Locate the cell with the specified text and output its [X, Y] center coordinate. 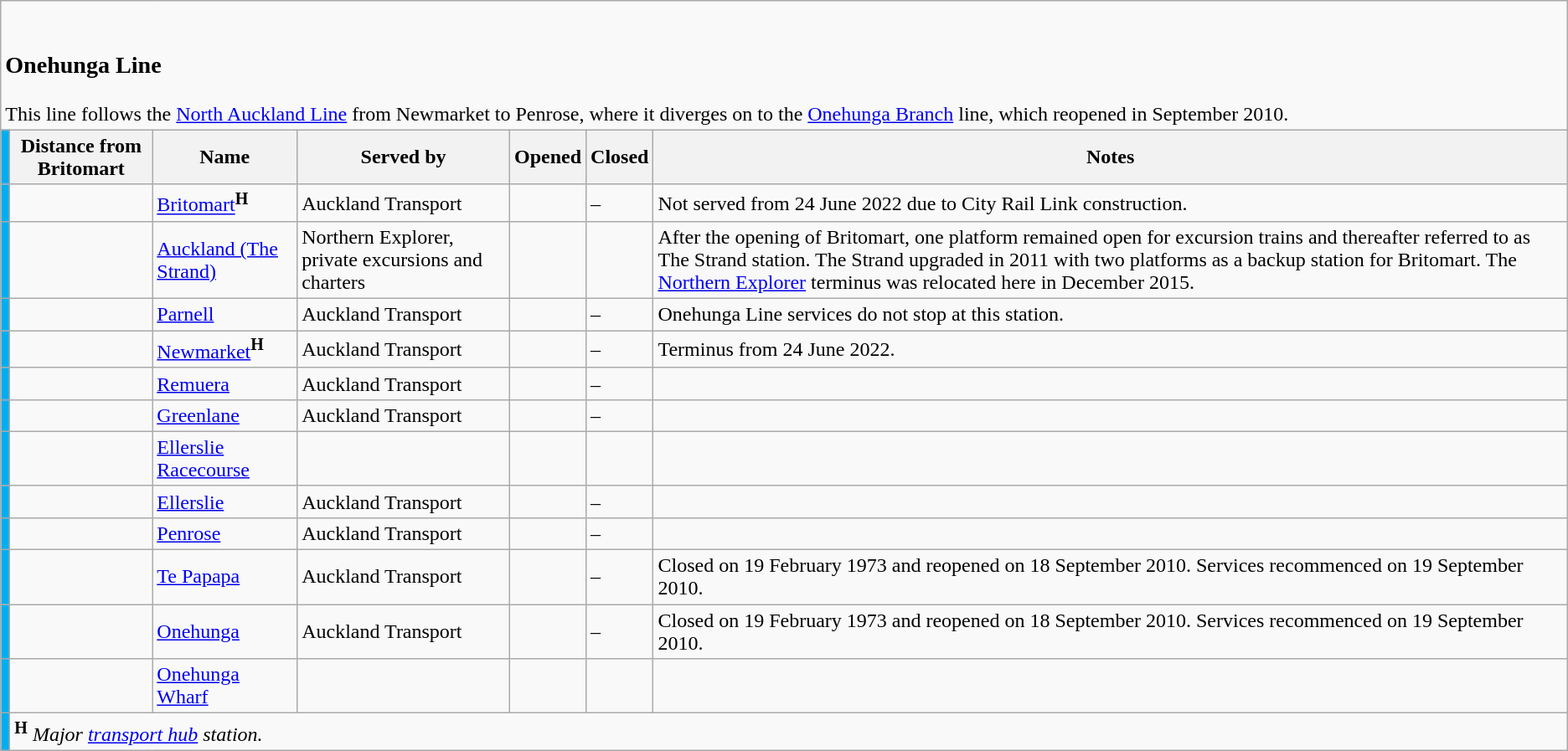
Distance from Britomart [81, 157]
Notes [1111, 157]
Ellerslie Racecourse [224, 459]
Onehunga [224, 631]
Onehunga Wharf [224, 687]
NewmarketH [224, 350]
Remuera [224, 383]
Name [224, 157]
Closed [620, 157]
BritomartH [224, 203]
Northern Explorer, private excursions and charters [404, 260]
Penrose [224, 534]
Te Papapa [224, 578]
Auckland (The Strand) [224, 260]
H Major transport hub station. [789, 732]
Onehunga Line services do not stop at this station. [1111, 315]
Served by [404, 157]
Terminus from 24 June 2022. [1111, 350]
Ellerslie [224, 502]
Opened [548, 157]
Parnell [224, 315]
Not served from 24 June 2022 due to City Rail Link construction. [1111, 203]
Greenlane [224, 415]
